From the cell containing the given text, extract its center point as [x, y] coordinate. 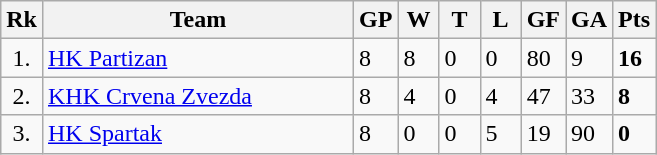
KHK Crvena Zvezda [198, 96]
3. [22, 134]
Pts [634, 20]
L [500, 20]
5 [500, 134]
16 [634, 58]
90 [590, 134]
HK Spartak [198, 134]
47 [543, 96]
Team [198, 20]
GF [543, 20]
19 [543, 134]
GP [376, 20]
W [418, 20]
1. [22, 58]
HK Partizan [198, 58]
T [460, 20]
2. [22, 96]
33 [590, 96]
GA [590, 20]
80 [543, 58]
Rk [22, 20]
9 [590, 58]
